Find where the given text appears and provide that cell's center as [x, y] coordinate. 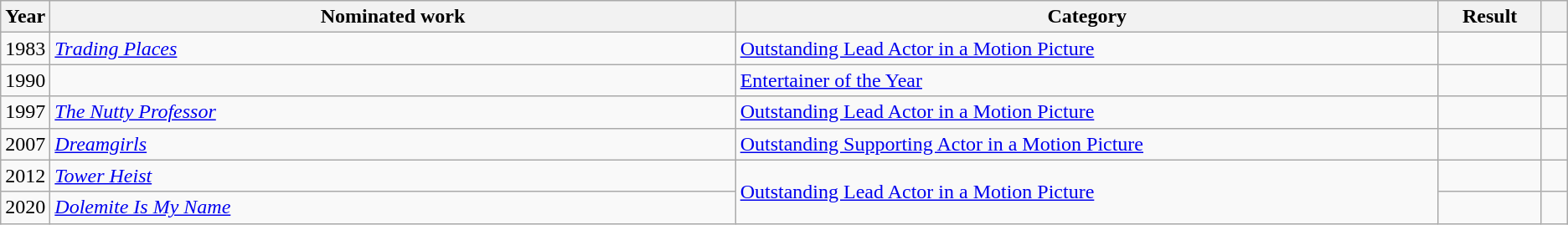
2012 [25, 176]
Dolemite Is My Name [393, 207]
Trading Places [393, 49]
Outstanding Supporting Actor in a Motion Picture [1087, 144]
2020 [25, 207]
Category [1087, 17]
1983 [25, 49]
2007 [25, 144]
The Nutty Professor [393, 112]
Entertainer of the Year [1087, 80]
Result [1489, 17]
1997 [25, 112]
Tower Heist [393, 176]
Dreamgirls [393, 144]
Year [25, 17]
Nominated work [393, 17]
1990 [25, 80]
